Capture the cell that displays the provided text and extract its (x, y) central coordinate. 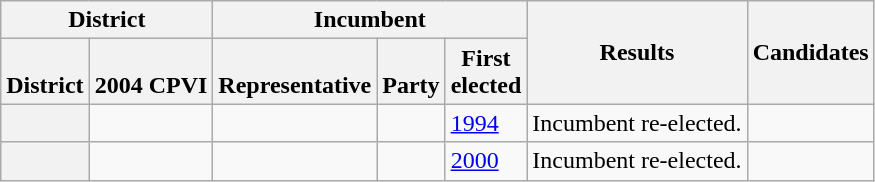
2004 CPVI (151, 72)
1994 (486, 123)
Results (637, 52)
Candidates (810, 52)
Incumbent (370, 20)
2000 (486, 161)
Representative (295, 72)
Firstelected (486, 72)
Party (411, 72)
